Search for the cell housing the specified text and yield its (x, y) center coordinate. 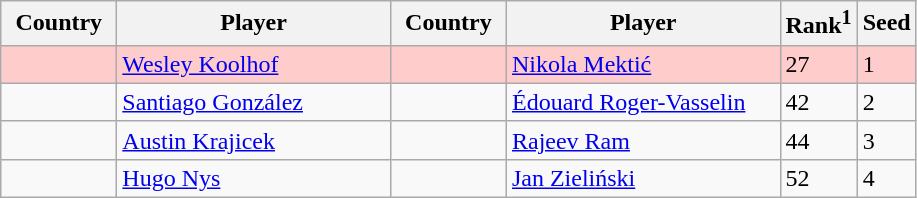
Seed (886, 24)
52 (818, 178)
44 (818, 140)
Rank1 (818, 24)
Austin Krajicek (254, 140)
Nikola Mektić (643, 64)
Édouard Roger-Vasselin (643, 102)
1 (886, 64)
2 (886, 102)
Jan Zieliński (643, 178)
4 (886, 178)
Wesley Koolhof (254, 64)
Hugo Nys (254, 178)
27 (818, 64)
42 (818, 102)
Rajeev Ram (643, 140)
Santiago González (254, 102)
3 (886, 140)
